Scan for the cell matching the given text and deliver its (X, Y) coordinate at center. 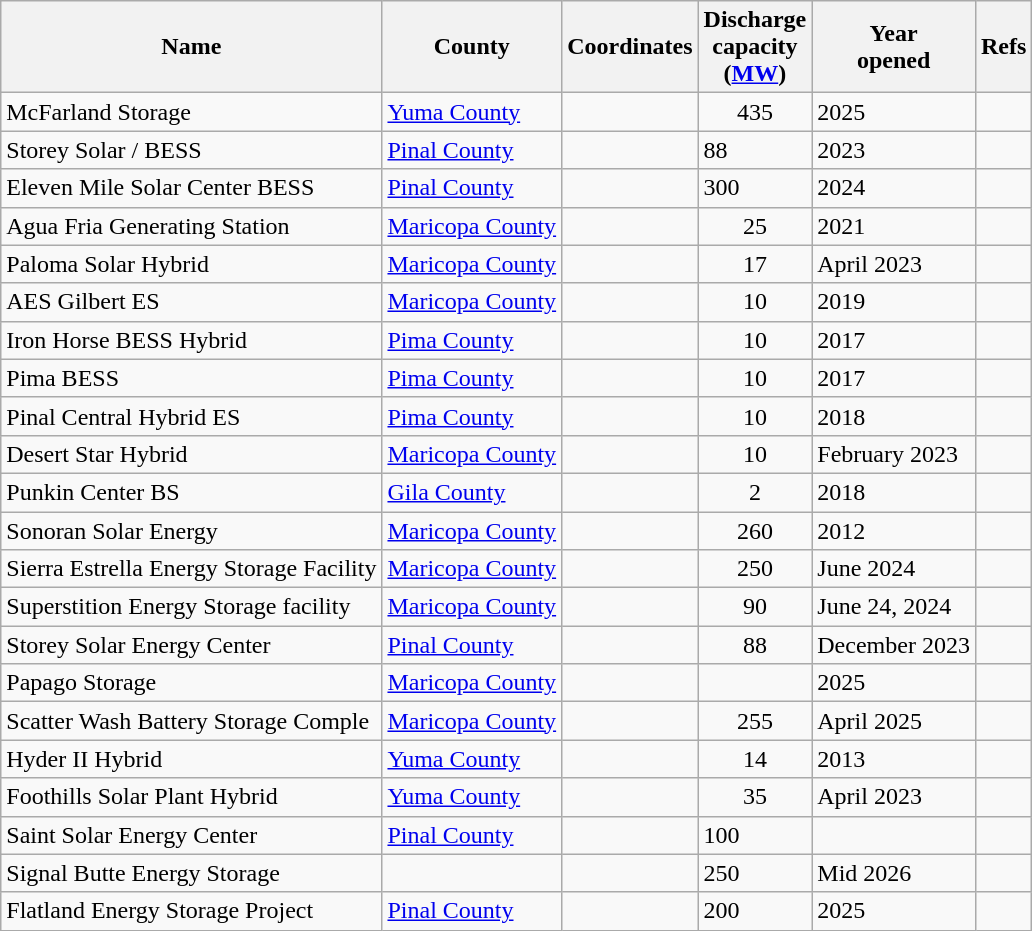
2019 (894, 302)
Gila County (472, 492)
2023 (894, 150)
Iron Horse BESS Hybrid (192, 340)
Saint Solar Energy Center (192, 835)
McFarland Storage (192, 112)
Name (192, 47)
255 (755, 721)
County (472, 47)
Signal Butte Energy Storage (192, 873)
2024 (894, 188)
260 (755, 531)
90 (755, 607)
2021 (894, 226)
Punkin Center BS (192, 492)
17 (755, 264)
200 (755, 911)
35 (755, 797)
2012 (894, 531)
Pima BESS (192, 378)
Agua Fria Generating Station (192, 226)
Refs (1003, 47)
Coordinates (630, 47)
Flatland Energy Storage Project (192, 911)
Desert Star Hybrid (192, 454)
25 (755, 226)
Foothills Solar Plant Hybrid (192, 797)
Sonoran Solar Energy (192, 531)
December 2023 (894, 645)
100 (755, 835)
14 (755, 759)
June 2024 (894, 569)
Dischargecapacity(MW) (755, 47)
Mid 2026 (894, 873)
Paloma Solar Hybrid (192, 264)
Eleven Mile Solar Center BESS (192, 188)
Papago Storage (192, 683)
Storey Solar Energy Center (192, 645)
April 2025 (894, 721)
Superstition Energy Storage facility (192, 607)
June 24, 2024 (894, 607)
2 (755, 492)
Pinal Central Hybrid ES (192, 416)
February 2023 (894, 454)
2013 (894, 759)
Sierra Estrella Energy Storage Facility (192, 569)
Yearopened (894, 47)
435 (755, 112)
Storey Solar / BESS (192, 150)
Scatter Wash Battery Storage Comple (192, 721)
AES Gilbert ES (192, 302)
Hyder II Hybrid (192, 759)
300 (755, 188)
